Search for the cell housing the specified text and yield its [x, y] center coordinate. 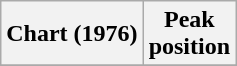
Peakposition [189, 34]
Chart (1976) [72, 34]
